Return the (X, Y) coordinate for the center point of the cell that contains the specified text.  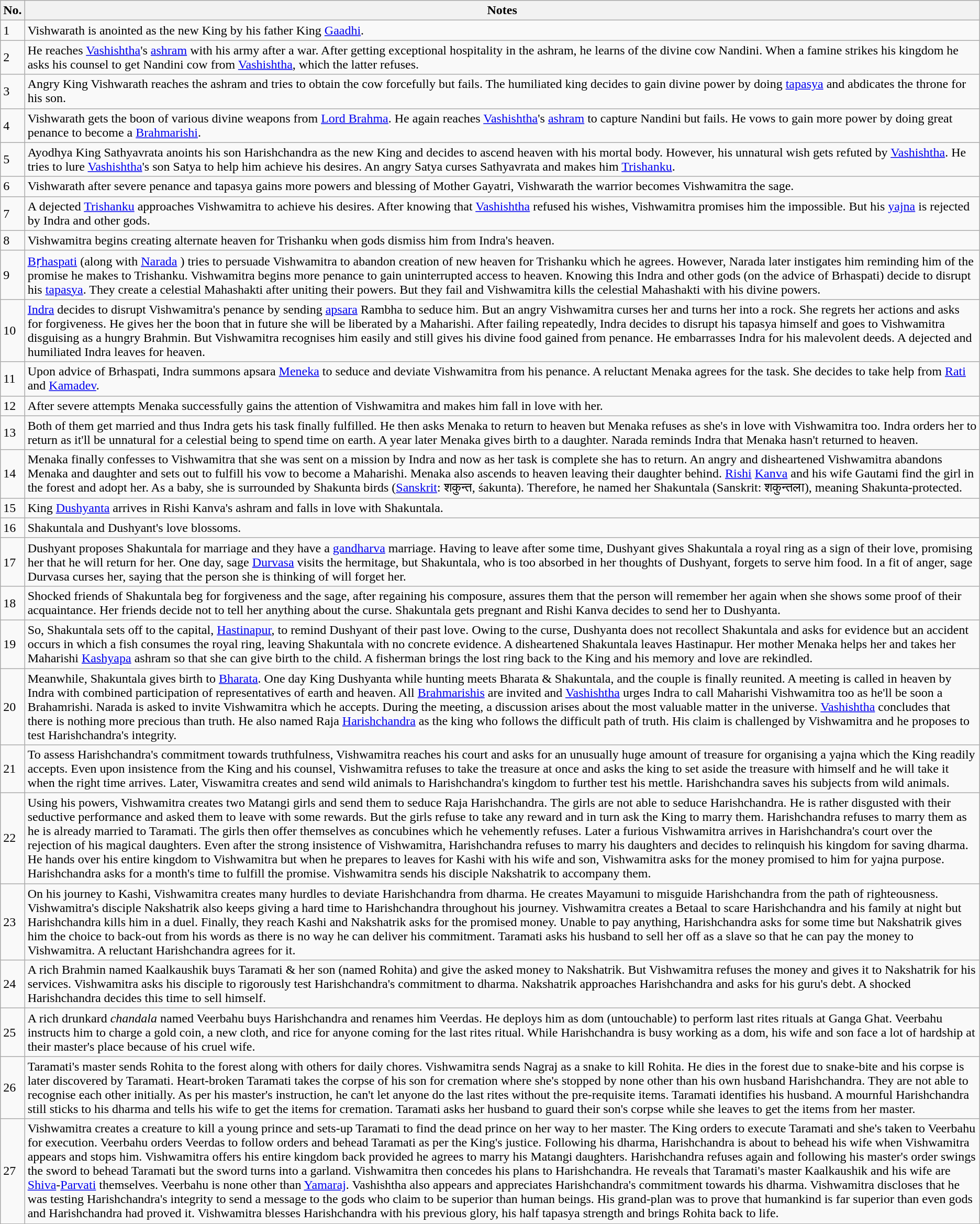
18 (13, 603)
Notes (502, 10)
5 (13, 159)
15 (13, 508)
19 (13, 644)
Vishwarath after severe penance and tapasya gains more powers and blessing of Mother Gayatri, Vishwarath the warrior becomes Vishwamitra the sage. (502, 186)
6 (13, 186)
23 (13, 922)
Vishwarath is anointed as the new King by his father King Gaadhi. (502, 30)
17 (13, 562)
12 (13, 406)
9 (13, 275)
14 (13, 474)
2 (13, 58)
7 (13, 214)
11 (13, 379)
3 (13, 91)
27 (13, 1171)
1 (13, 30)
8 (13, 240)
Shakuntala and Dushyant's love blossoms. (502, 528)
24 (13, 984)
Vishwamitra begins creating alternate heaven for Trishanku when gods dismiss him from Indra's heaven. (502, 240)
No. (13, 10)
King Dushyanta arrives in Rishi Kanva's ashram and falls in love with Shakuntala. (502, 508)
4 (13, 126)
22 (13, 839)
10 (13, 331)
25 (13, 1032)
26 (13, 1088)
After severe attempts Menaka successfully gains the attention of Vishwamitra and makes him fall in love with her. (502, 406)
20 (13, 706)
13 (13, 432)
21 (13, 769)
16 (13, 528)
